Determine the (X, Y) coordinate at the center of the cell enclosing the given text.  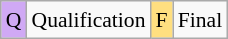
F (162, 20)
Qualification (89, 20)
Final (200, 20)
Q (14, 20)
